Search for the cell housing the specified text and yield its [X, Y] center coordinate. 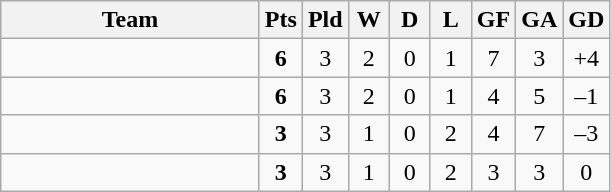
Pld [325, 20]
Team [130, 20]
Pts [280, 20]
W [368, 20]
GF [493, 20]
+4 [586, 58]
GA [540, 20]
–3 [586, 134]
L [450, 20]
D [410, 20]
GD [586, 20]
5 [540, 96]
–1 [586, 96]
